Identify which cell holds the provided text, then report its (x, y) central coordinate. 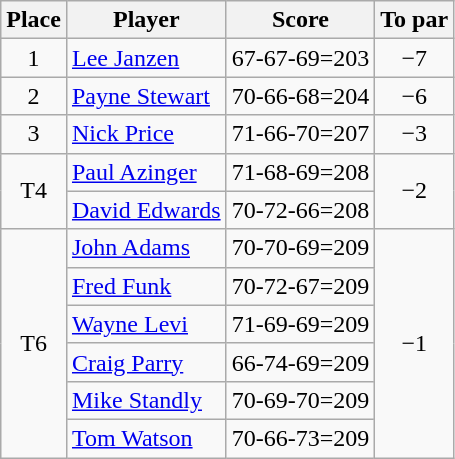
66-74-69=209 (300, 362)
Payne Stewart (146, 96)
1 (34, 58)
70-69-70=209 (300, 400)
2 (34, 96)
David Edwards (146, 210)
−7 (414, 58)
Wayne Levi (146, 324)
3 (34, 134)
70-66-68=204 (300, 96)
Tom Watson (146, 438)
70-72-67=209 (300, 286)
Mike Standly (146, 400)
T6 (34, 343)
Craig Parry (146, 362)
70-66-73=209 (300, 438)
Lee Janzen (146, 58)
71-69-69=209 (300, 324)
Score (300, 20)
−6 (414, 96)
T4 (34, 191)
−3 (414, 134)
70-72-66=208 (300, 210)
Place (34, 20)
71-68-69=208 (300, 172)
Paul Azinger (146, 172)
−1 (414, 343)
−2 (414, 191)
Player (146, 20)
70-70-69=209 (300, 248)
Nick Price (146, 134)
John Adams (146, 248)
Fred Funk (146, 286)
71-66-70=207 (300, 134)
67-67-69=203 (300, 58)
To par (414, 20)
